For the text-containing cell, return its midpoint in (X, Y) coordinate format. 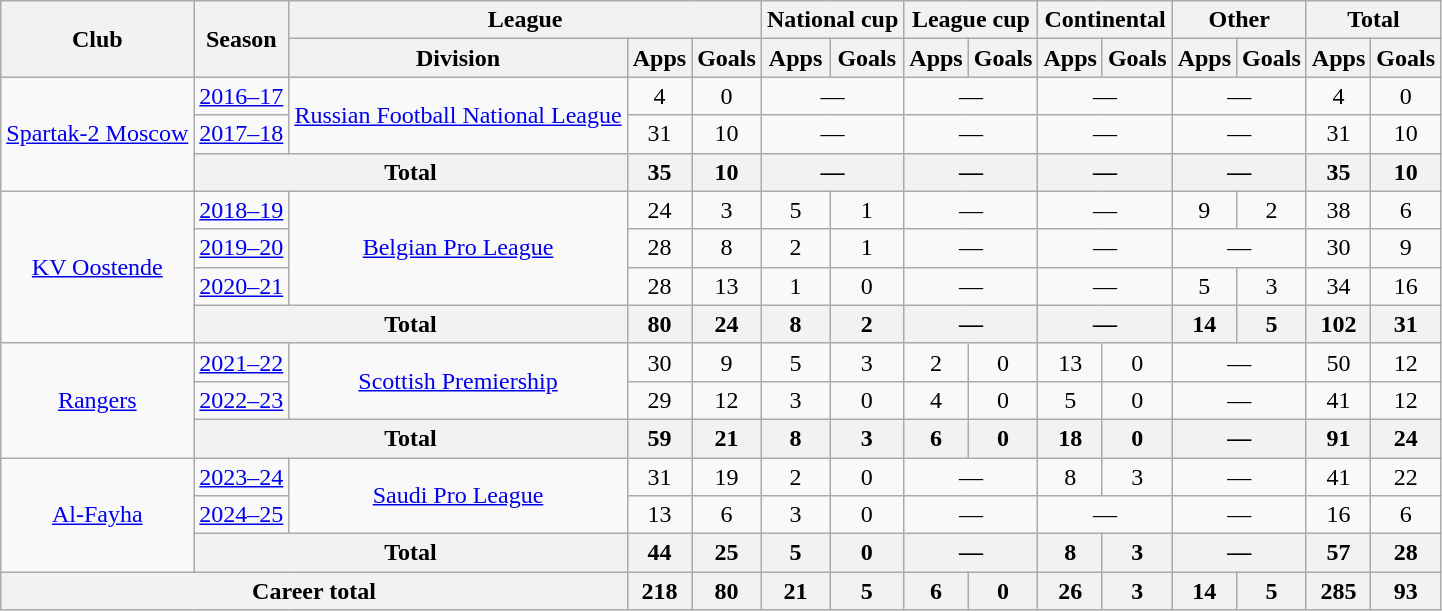
44 (659, 553)
59 (659, 438)
2023–24 (242, 477)
Rangers (98, 400)
Season (242, 39)
Belgian Pro League (458, 248)
2016–17 (242, 96)
League (526, 20)
2019–20 (242, 248)
National cup (832, 20)
93 (1406, 591)
Club (98, 39)
Spartak-2 Moscow (98, 134)
22 (1406, 477)
18 (1070, 438)
2020–21 (242, 286)
Al-Fayha (98, 515)
25 (727, 553)
Russian Football National League (458, 115)
2022–23 (242, 400)
29 (659, 400)
Scottish Premiership (458, 381)
2021–22 (242, 362)
57 (1338, 553)
Other (1239, 20)
2024–25 (242, 515)
102 (1338, 324)
34 (1338, 286)
Career total (314, 591)
218 (659, 591)
50 (1338, 362)
91 (1338, 438)
Division (458, 58)
League cup (971, 20)
2018–19 (242, 210)
KV Oostende (98, 267)
19 (727, 477)
2017–18 (242, 134)
38 (1338, 210)
26 (1070, 591)
Saudi Pro League (458, 496)
Continental (1105, 20)
285 (1338, 591)
